Detect which cell encompasses the target text, then output its [x, y] center coordinate. 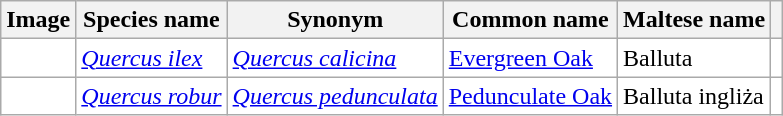
Maltese name [694, 20]
Quercus calicina [335, 58]
Common name [530, 20]
Quercus robur [152, 96]
Evergreen Oak [530, 58]
Image [38, 20]
Species name [152, 20]
Quercus pedunculata [335, 96]
Synonym [335, 20]
Balluta ingliża [694, 96]
Pedunculate Oak [530, 96]
Quercus ilex [152, 58]
Balluta [694, 58]
